Scan for the cell matching the given text and deliver its (X, Y) coordinate at center. 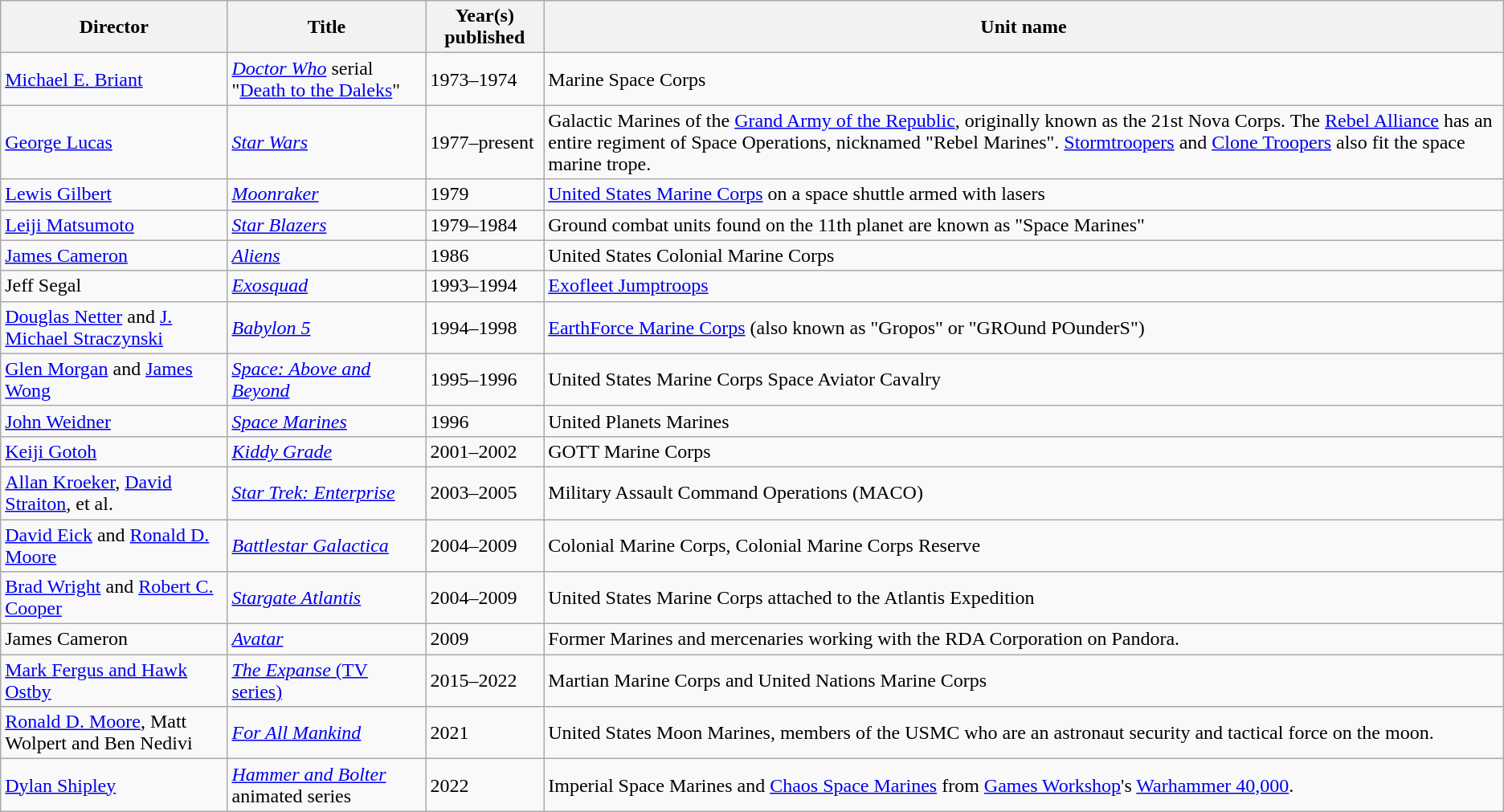
Exofleet Jumptroops (1024, 286)
Director (114, 27)
David Eick and Ronald D. Moore (114, 545)
Battlestar Galactica (326, 545)
Jeff Segal (114, 286)
Space: Above and Beyond (326, 379)
Brad Wright and Robert C. Cooper (114, 598)
United States Marine Corps Space Aviator Cavalry (1024, 379)
2021 (485, 732)
Star Blazers (326, 225)
2022 (485, 785)
1993–1994 (485, 286)
GOTT Marine Corps (1024, 451)
1977–present (485, 142)
Title (326, 27)
2003–2005 (485, 493)
Kiddy Grade (326, 451)
Space Marines (326, 421)
Martian Marine Corps and United Nations Marine Corps (1024, 681)
1979–1984 (485, 225)
Lewis Gilbert (114, 194)
Star Trek: Enterprise (326, 493)
1979 (485, 194)
Stargate Atlantis (326, 598)
Babylon 5 (326, 328)
Mark Fergus and Hawk Ostby (114, 681)
Ronald D. Moore, Matt Wolpert and Ben Nedivi (114, 732)
Allan Kroeker, David Straiton, et al. (114, 493)
2015–2022 (485, 681)
United States Marine Corps on a space shuttle armed with lasers (1024, 194)
Star Wars (326, 142)
Keiji Gotoh (114, 451)
2001–2002 (485, 451)
2009 (485, 639)
Glen Morgan and James Wong (114, 379)
EarthForce Marine Corps (also known as "Gropos" or "GROund POunderS") (1024, 328)
United States Marine Corps attached to the Atlantis Expedition (1024, 598)
United States Colonial Marine Corps (1024, 255)
Avatar (326, 639)
Douglas Netter and J. Michael Straczynski (114, 328)
Former Marines and mercenaries working with the RDA Corporation on Pandora. (1024, 639)
Marine Space Corps (1024, 79)
Aliens (326, 255)
The Expanse (TV series) (326, 681)
John Weidner (114, 421)
Year(s) published (485, 27)
Ground combat units found on the 11th planet are known as "Space Marines" (1024, 225)
Moonraker (326, 194)
1994–1998 (485, 328)
Dylan Shipley (114, 785)
United Planets Marines (1024, 421)
For All Mankind (326, 732)
Unit name (1024, 27)
George Lucas (114, 142)
1986 (485, 255)
United States Moon Marines, members of the USMC who are an astronaut security and tactical force on the moon. (1024, 732)
Doctor Who serial "Death to the Daleks" (326, 79)
Imperial Space Marines and Chaos Space Marines from Games Workshop's Warhammer 40,000. (1024, 785)
Leiji Matsumoto (114, 225)
Colonial Marine Corps, Colonial Marine Corps Reserve (1024, 545)
1973–1974 (485, 79)
1996 (485, 421)
Hammer and Bolter animated series (326, 785)
Exosquad (326, 286)
Military Assault Command Operations (MACO) (1024, 493)
1995–1996 (485, 379)
Michael E. Briant (114, 79)
